Identify which cell holds the provided text, then report its (x, y) central coordinate. 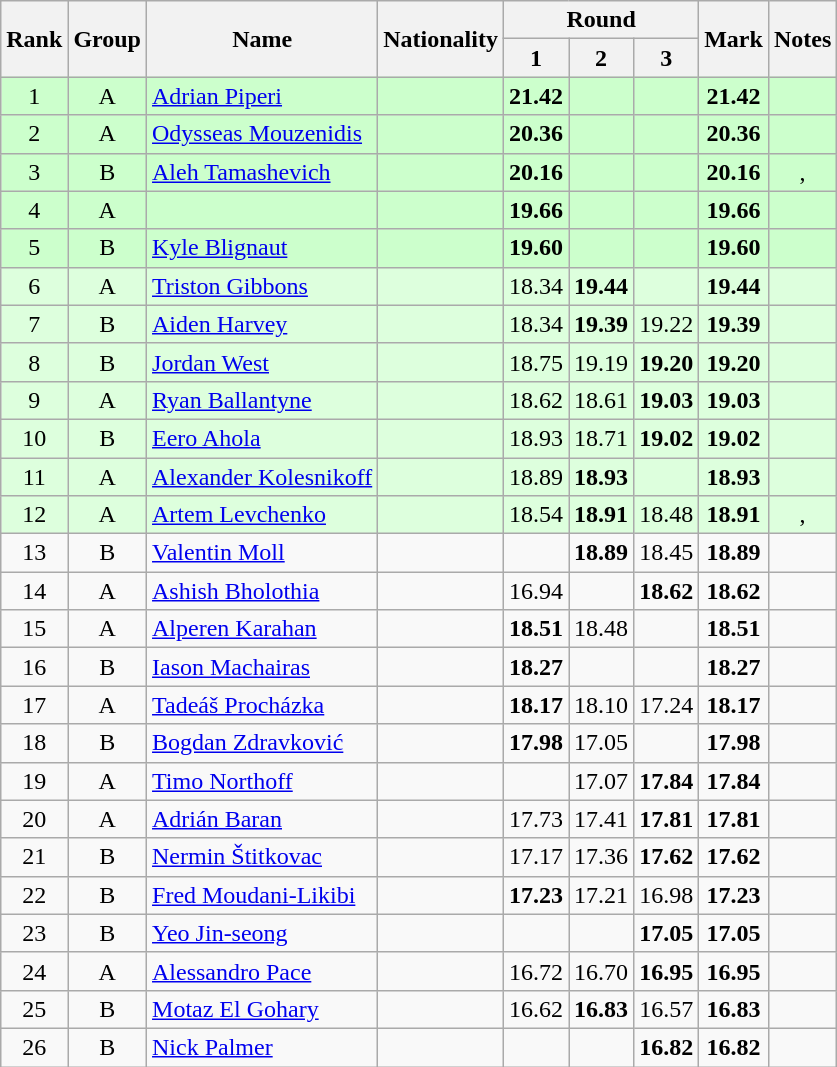
17.41 (602, 819)
Adrian Piperi (262, 96)
16 (34, 667)
18.75 (536, 362)
Notes (802, 39)
26 (34, 1047)
23 (34, 933)
Odysseas Mouzenidis (262, 134)
19 (34, 781)
Aleh Tamashevich (262, 172)
14 (34, 591)
16.62 (536, 1009)
Bogdan Zdravković (262, 743)
Jordan West (262, 362)
17.73 (536, 819)
7 (34, 324)
18.45 (666, 553)
Nationality (441, 39)
17 (34, 705)
18.61 (602, 400)
Adrián Baran (262, 819)
18.10 (602, 705)
15 (34, 629)
Group (108, 39)
Name (262, 39)
20 (34, 819)
Alexander Kolesnikoff (262, 477)
Triston Gibbons (262, 286)
16.72 (536, 971)
17.07 (602, 781)
8 (34, 362)
11 (34, 477)
Eero Ahola (262, 438)
5 (34, 248)
Iason Machairas (262, 667)
16.98 (666, 895)
22 (34, 895)
6 (34, 286)
10 (34, 438)
17.24 (666, 705)
19.22 (666, 324)
Artem Levchenko (262, 515)
16.70 (602, 971)
Valentin Moll (262, 553)
Rank (34, 39)
Round (600, 20)
16.57 (666, 1009)
Mark (734, 39)
Timo Northoff (262, 781)
24 (34, 971)
13 (34, 553)
Yeo Jin-seong (262, 933)
18.71 (602, 438)
Ashish Bholothia (262, 591)
25 (34, 1009)
12 (34, 515)
Kyle Blignaut (262, 248)
17.36 (602, 857)
Alessandro Pace (262, 971)
16.94 (536, 591)
18.54 (536, 515)
Aiden Harvey (262, 324)
4 (34, 210)
Nermin Štitkovac (262, 857)
Nick Palmer (262, 1047)
Alperen Karahan (262, 629)
17.17 (536, 857)
18 (34, 743)
Tadeáš Procházka (262, 705)
21 (34, 857)
17.21 (602, 895)
9 (34, 400)
19.19 (602, 362)
Motaz El Gohary (262, 1009)
Ryan Ballantyne (262, 400)
Fred Moudani-Likibi (262, 895)
